Output the [X, Y] coordinate of the center of the cell containing the given text.  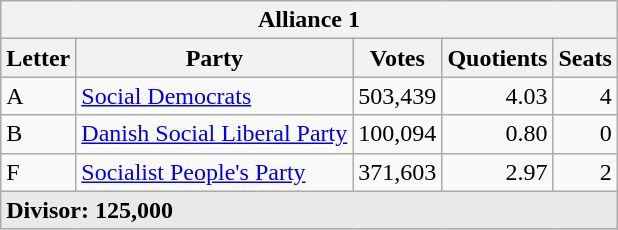
F [38, 172]
4.03 [498, 96]
Social Democrats [214, 96]
B [38, 134]
371,603 [398, 172]
Alliance 1 [310, 20]
Socialist People's Party [214, 172]
0 [585, 134]
4 [585, 96]
Party [214, 58]
A [38, 96]
503,439 [398, 96]
2.97 [498, 172]
0.80 [498, 134]
100,094 [398, 134]
Letter [38, 58]
2 [585, 172]
Danish Social Liberal Party [214, 134]
Seats [585, 58]
Votes [398, 58]
Divisor: 125,000 [310, 210]
Quotients [498, 58]
